Pinpoint the cell where the given text exists, returning its [X, Y] midpoint coordinate. 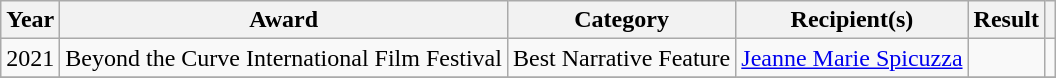
Beyond the Curve International Film Festival [284, 58]
Recipient(s) [852, 20]
Year [30, 20]
Category [621, 20]
Award [284, 20]
Best Narrative Feature [621, 58]
Jeanne Marie Spicuzza [852, 58]
Result [1006, 20]
2021 [30, 58]
